Return (X, Y) of the center of cell containing provided text 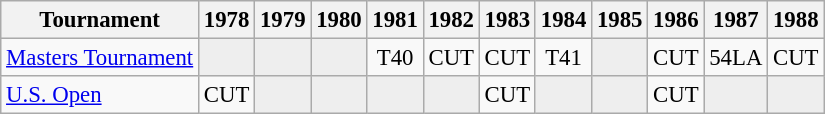
1982 (451, 20)
54LA (736, 58)
T41 (563, 58)
1978 (227, 20)
U.S. Open (100, 95)
1985 (620, 20)
1987 (736, 20)
1980 (339, 20)
1986 (676, 20)
Tournament (100, 20)
1983 (507, 20)
1981 (395, 20)
Masters Tournament (100, 58)
1984 (563, 20)
1988 (796, 20)
T40 (395, 58)
1979 (283, 20)
